Provide the [X, Y] coordinate of the cell's center where the given text is located.  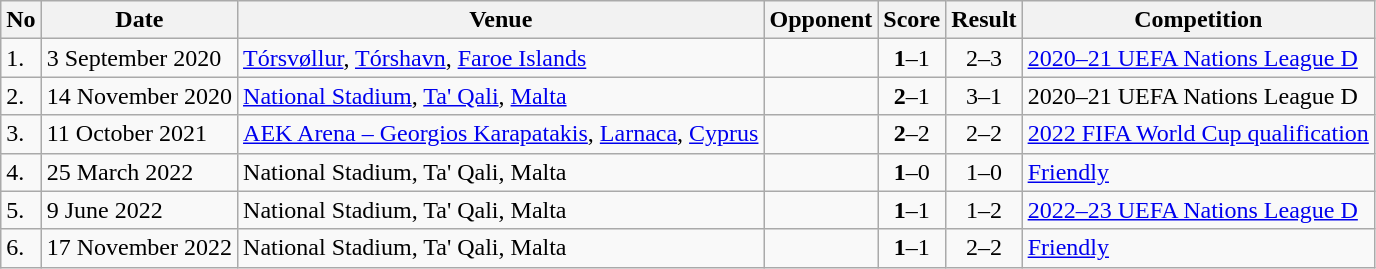
6. [21, 248]
Tórsvøllur, Tórshavn, Faroe Islands [501, 58]
1–2 [984, 210]
2022–23 UEFA Nations League D [1198, 210]
Date [139, 20]
AEK Arena – Georgios Karapatakis, Larnaca, Cyprus [501, 134]
Score [912, 20]
5. [21, 210]
Venue [501, 20]
2–1 [912, 96]
3–1 [984, 96]
3. [21, 134]
1. [21, 58]
2022 FIFA World Cup qualification [1198, 134]
9 June 2022 [139, 210]
14 November 2020 [139, 96]
Opponent [821, 20]
25 March 2022 [139, 172]
No [21, 20]
Result [984, 20]
2–3 [984, 58]
2. [21, 96]
4. [21, 172]
3 September 2020 [139, 58]
Competition [1198, 20]
11 October 2021 [139, 134]
17 November 2022 [139, 248]
